Detect which cell encompasses the target text, then output its [X, Y] center coordinate. 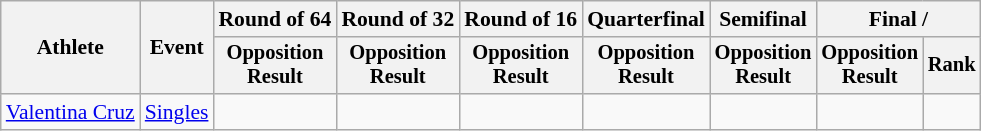
Event [177, 48]
Singles [177, 112]
Round of 64 [274, 19]
Round of 16 [520, 19]
Semifinal [764, 19]
Valentina Cruz [70, 112]
Quarterfinal [646, 19]
Round of 32 [398, 19]
Athlete [70, 48]
Final / [898, 19]
Rank [952, 66]
